Provide the (X, Y) coordinate of the cell's center where the given text is located.  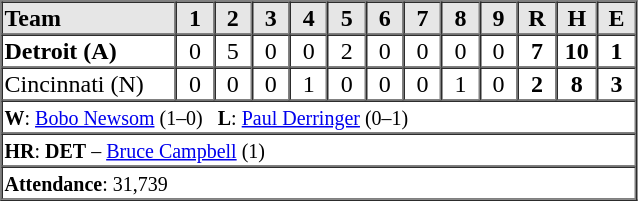
HR: DET – Bruce Campbell (1) (319, 150)
Team (89, 18)
E (616, 18)
Cincinnati (N) (89, 84)
9 (499, 18)
Detroit (A) (89, 50)
R (536, 18)
10 (578, 50)
Attendance: 31,739 (319, 182)
W: Bobo Newsom (1–0) L: Paul Derringer (0–1) (319, 116)
6 (385, 18)
H (578, 18)
4 (309, 18)
